Search for the cell housing the specified text and yield its (X, Y) center coordinate. 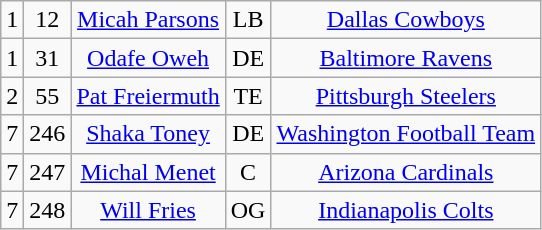
Indianapolis Colts (406, 210)
12 (48, 20)
Washington Football Team (406, 134)
248 (48, 210)
Micah Parsons (148, 20)
TE (248, 96)
246 (48, 134)
LB (248, 20)
Odafe Oweh (148, 58)
55 (48, 96)
OG (248, 210)
Baltimore Ravens (406, 58)
247 (48, 172)
Pat Freiermuth (148, 96)
Shaka Toney (148, 134)
Michal Menet (148, 172)
Pittsburgh Steelers (406, 96)
Dallas Cowboys (406, 20)
Will Fries (148, 210)
2 (12, 96)
Arizona Cardinals (406, 172)
31 (48, 58)
C (248, 172)
